Pinpoint the cell where the given text exists, returning its [X, Y] midpoint coordinate. 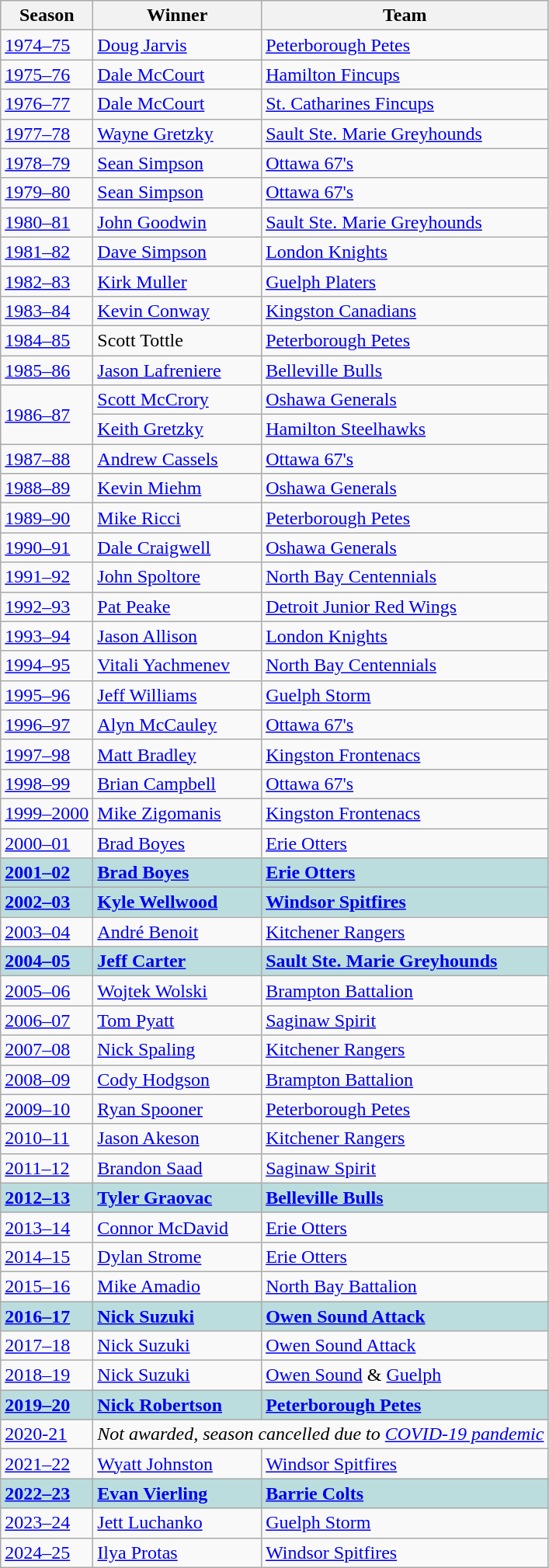
1999–2000 [47, 813]
Barrie Colts [405, 1493]
1992–93 [47, 607]
Dale Craigwell [177, 548]
Hamilton Steelhawks [405, 429]
1996–97 [47, 725]
1975–76 [47, 75]
2003–04 [47, 932]
2011–12 [47, 1168]
1985–86 [47, 370]
Ilya Protas [177, 1552]
Pat Peake [177, 607]
2014–15 [47, 1257]
Owen Sound & Guelph [405, 1375]
Team [405, 16]
Evan Vierling [177, 1493]
Kingston Canadians [405, 311]
St. Catharines Fincups [405, 104]
1988–89 [47, 488]
Scott McCrory [177, 400]
2020-21 [47, 1434]
1974–75 [47, 45]
Jeff Carter [177, 961]
Kevin Conway [177, 311]
Jason Allison [177, 636]
Jason Lafreniere [177, 370]
2008–09 [47, 1080]
1990–91 [47, 548]
North Bay Battalion [405, 1286]
Nick Robertson [177, 1405]
Hamilton Fincups [405, 75]
2001–02 [47, 873]
1991–92 [47, 577]
Tom Pyatt [177, 1020]
2012–13 [47, 1198]
2010–11 [47, 1139]
Jeff Williams [177, 695]
Wayne Gretzky [177, 134]
Not awarded, season cancelled due to COVID-19 pandemic [321, 1434]
2002–03 [47, 902]
Cody Hodgson [177, 1080]
Keith Gretzky [177, 429]
1997–98 [47, 754]
1979–80 [47, 193]
Scott Tottle [177, 340]
2009–10 [47, 1109]
1981–82 [47, 252]
2000–01 [47, 843]
Season [47, 16]
Kirk Muller [177, 281]
2019–20 [47, 1405]
2021–22 [47, 1464]
Mike Amadio [177, 1286]
Dave Simpson [177, 252]
2013–14 [47, 1227]
Mike Ricci [177, 518]
John Spoltore [177, 577]
André Benoit [177, 932]
Brian Campbell [177, 784]
Wyatt Johnston [177, 1464]
Alyn McCauley [177, 725]
2004–05 [47, 961]
2015–16 [47, 1286]
1978–79 [47, 163]
Wojtek Wolski [177, 991]
Matt Bradley [177, 754]
1982–83 [47, 281]
2005–06 [47, 991]
John Goodwin [177, 222]
Andrew Cassels [177, 459]
Jason Akeson [177, 1139]
1995–96 [47, 695]
1976–77 [47, 104]
Tyler Graovac [177, 1198]
Brandon Saad [177, 1168]
2007–08 [47, 1050]
Dylan Strome [177, 1257]
1998–99 [47, 784]
Nick Spaling [177, 1050]
1984–85 [47, 340]
Ryan Spooner [177, 1109]
Doug Jarvis [177, 45]
2018–19 [47, 1375]
1987–88 [47, 459]
Kyle Wellwood [177, 902]
Detroit Junior Red Wings [405, 607]
2006–07 [47, 1020]
1989–90 [47, 518]
Jett Luchanko [177, 1523]
2023–24 [47, 1523]
1986–87 [47, 415]
1980–81 [47, 222]
Connor McDavid [177, 1227]
2016–17 [47, 1316]
1994–95 [47, 666]
1983–84 [47, 311]
1977–78 [47, 134]
2022–23 [47, 1493]
Kevin Miehm [177, 488]
2017–18 [47, 1346]
Guelph Platers [405, 281]
Vitali Yachmenev [177, 666]
Winner [177, 16]
1993–94 [47, 636]
Mike Zigomanis [177, 813]
2024–25 [47, 1552]
